Search for the cell housing the specified text and yield its [X, Y] center coordinate. 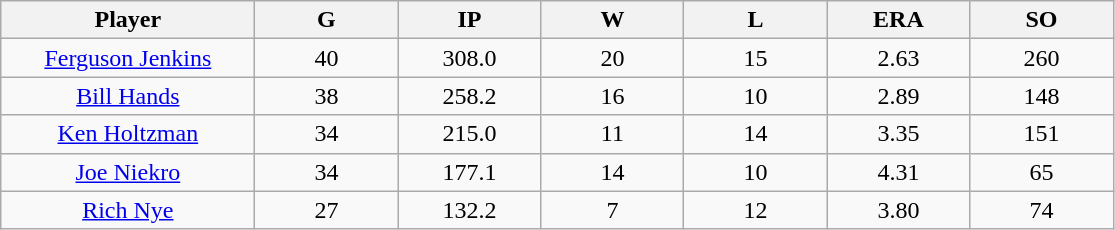
W [612, 20]
151 [1042, 134]
177.1 [470, 172]
215.0 [470, 134]
74 [1042, 210]
38 [326, 96]
Ferguson Jenkins [128, 58]
G [326, 20]
308.0 [470, 58]
7 [612, 210]
132.2 [470, 210]
Rich Nye [128, 210]
260 [1042, 58]
Player [128, 20]
27 [326, 210]
258.2 [470, 96]
Bill Hands [128, 96]
65 [1042, 172]
15 [756, 58]
3.80 [898, 210]
L [756, 20]
SO [1042, 20]
2.63 [898, 58]
148 [1042, 96]
40 [326, 58]
ERA [898, 20]
11 [612, 134]
16 [612, 96]
2.89 [898, 96]
12 [756, 210]
Ken Holtzman [128, 134]
4.31 [898, 172]
IP [470, 20]
3.35 [898, 134]
Joe Niekro [128, 172]
20 [612, 58]
